Find where the given text appears and provide that cell's center as (x, y) coordinate. 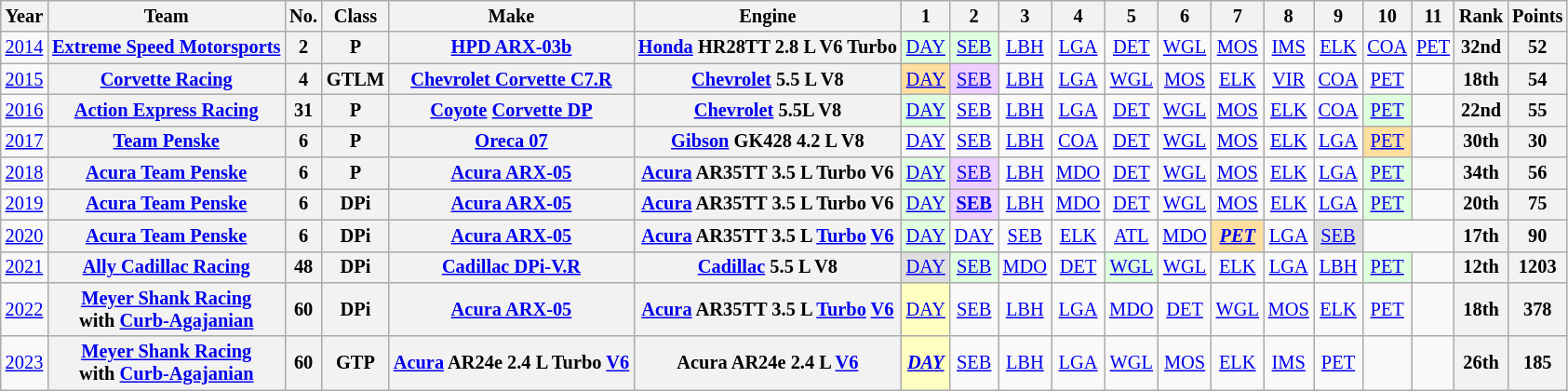
GTP (355, 363)
52 (1537, 47)
10 (1387, 16)
Extreme Speed Motorsports (166, 47)
1203 (1537, 267)
Coyote Corvette DP (512, 110)
ATL (1132, 236)
GTLM (355, 79)
2018 (24, 173)
Action Express Racing (166, 110)
2017 (24, 142)
2020 (24, 236)
22nd (1481, 110)
Cadillac DPi-V.R (512, 267)
5 (1132, 16)
7 (1238, 16)
75 (1537, 204)
11 (1433, 16)
34th (1481, 173)
Cadillac 5.5 L V8 (768, 267)
No. (303, 16)
Class (355, 16)
9 (1338, 16)
2022 (24, 309)
2016 (24, 110)
Engine (768, 16)
Ally Cadillac Racing (166, 267)
Chevrolet 5.5 L V8 (768, 79)
1 (926, 16)
Oreca 07 (512, 142)
8 (1289, 16)
48 (303, 267)
185 (1537, 363)
3 (1025, 16)
Corvette Racing (166, 79)
17th (1481, 236)
2014 (24, 47)
Gibson GK428 4.2 L V8 (768, 142)
Acura AR24e 2.4 L V6 (768, 363)
55 (1537, 110)
Rank (1481, 16)
Make (512, 16)
VIR (1289, 79)
12th (1481, 267)
Acura AR24e 2.4 L Turbo V6 (512, 363)
378 (1537, 309)
32nd (1481, 47)
2019 (24, 204)
2023 (24, 363)
56 (1537, 173)
20th (1481, 204)
31 (303, 110)
Chevrolet Corvette C7.R (512, 79)
Team (166, 16)
Chevrolet 5.5L V8 (768, 110)
26th (1481, 363)
HPD ARX-03b (512, 47)
2021 (24, 267)
30th (1481, 142)
Points (1537, 16)
30 (1537, 142)
Team Penske (166, 142)
90 (1537, 236)
2015 (24, 79)
Year (24, 16)
54 (1537, 79)
Honda HR28TT 2.8 L V6 Turbo (768, 47)
